Determine the [X, Y] coordinate at the center of the cell enclosing the given text.  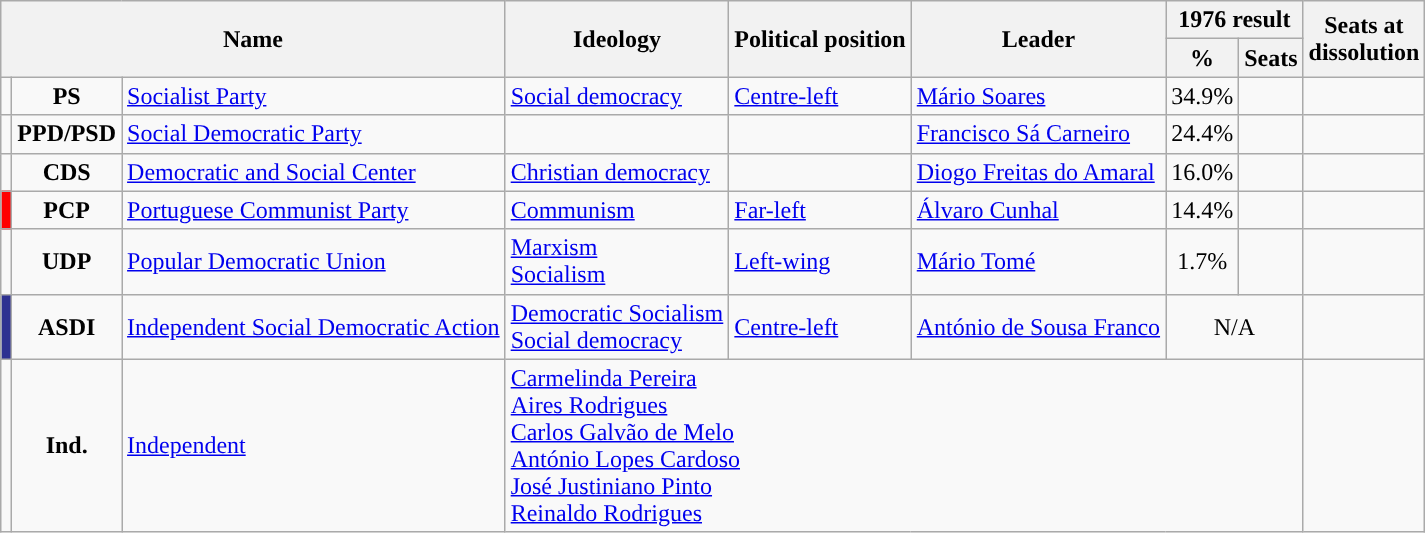
PS [67, 96]
Democratic and Social Center [314, 172]
Seats [1271, 58]
Name [253, 39]
MarxismSocialism [617, 262]
1.7% [1202, 262]
Mário Tomé [1038, 262]
Francisco Sá Carneiro [1038, 134]
Independent [314, 446]
1976 result [1234, 20]
34.9% [1202, 96]
Leader [1038, 39]
Communism [617, 210]
% [1202, 58]
Seats atdissolution [1364, 39]
Social Democratic Party [314, 134]
Left-wing [820, 262]
Independent Social Democratic Action [314, 326]
Portuguese Communist Party [314, 210]
14.4% [1202, 210]
UDP [67, 262]
Social democracy [617, 96]
24.4% [1202, 134]
16.0% [1202, 172]
CDS [67, 172]
Mário Soares [1038, 96]
ASDI [67, 326]
Far-left [820, 210]
Álvaro Cunhal [1038, 210]
Ind. [67, 446]
Carmelinda Pereira Aires Rodrigues Carlos Galvão de Melo António Lopes Cardoso José Justiniano Pinto Reinaldo Rodrigues [904, 446]
Socialist Party [314, 96]
Diogo Freitas do Amaral [1038, 172]
PCP [67, 210]
Popular Democratic Union [314, 262]
António de Sousa Franco [1038, 326]
Democratic SocialismSocial democracy [617, 326]
Ideology [617, 39]
N/A [1234, 326]
Political position [820, 39]
Christian democracy [617, 172]
PPD/PSD [67, 134]
